Capture the cell that displays the provided text and extract its (x, y) central coordinate. 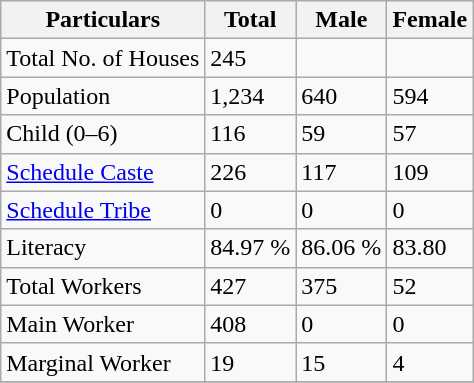
594 (430, 96)
84.97 % (250, 248)
4 (430, 362)
86.06 % (342, 248)
640 (342, 96)
Total Workers (103, 286)
Schedule Tribe (103, 210)
Marginal Worker (103, 362)
57 (430, 134)
Female (430, 20)
Main Worker (103, 324)
52 (430, 286)
1,234 (250, 96)
Population (103, 96)
Male (342, 20)
Child (0–6) (103, 134)
Particulars (103, 20)
427 (250, 286)
117 (342, 172)
19 (250, 362)
Literacy (103, 248)
Total (250, 20)
226 (250, 172)
Total No. of Houses (103, 58)
245 (250, 58)
15 (342, 362)
83.80 (430, 248)
116 (250, 134)
Schedule Caste (103, 172)
375 (342, 286)
109 (430, 172)
59 (342, 134)
408 (250, 324)
